Determine the (x, y) coordinate at the center of the cell enclosing the given text.  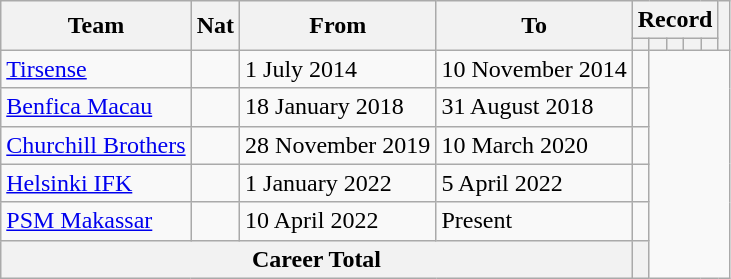
Team (96, 26)
1 January 2022 (338, 183)
5 April 2022 (534, 183)
Record (675, 20)
To (534, 26)
10 November 2014 (534, 69)
10 April 2022 (338, 221)
Career Total (317, 259)
Churchill Brothers (96, 145)
Present (534, 221)
Helsinki IFK (96, 183)
1 July 2014 (338, 69)
Benfica Macau (96, 107)
18 January 2018 (338, 107)
31 August 2018 (534, 107)
From (338, 26)
Nat (215, 26)
Tirsense (96, 69)
10 March 2020 (534, 145)
28 November 2019 (338, 145)
PSM Makassar (96, 221)
